Find where the given text appears and provide that cell's center as (x, y) coordinate. 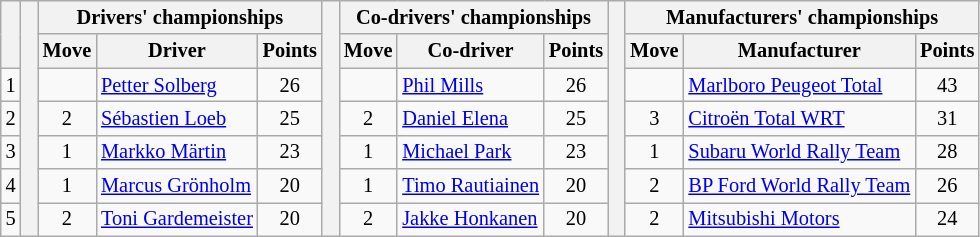
43 (947, 85)
Daniel Elena (470, 118)
Phil Mills (470, 85)
Michael Park (470, 152)
24 (947, 219)
Driver (177, 51)
Sébastien Loeb (177, 118)
Marlboro Peugeot Total (799, 85)
28 (947, 152)
Drivers' championships (180, 17)
Toni Gardemeister (177, 219)
Marcus Grönholm (177, 186)
Manufacturers' championships (802, 17)
BP Ford World Rally Team (799, 186)
Co-drivers' championships (474, 17)
Subaru World Rally Team (799, 152)
Timo Rautiainen (470, 186)
31 (947, 118)
Mitsubishi Motors (799, 219)
Jakke Honkanen (470, 219)
Manufacturer (799, 51)
Citroën Total WRT (799, 118)
Markko Märtin (177, 152)
4 (11, 186)
Petter Solberg (177, 85)
Co-driver (470, 51)
5 (11, 219)
